Output the [X, Y] coordinate of the center of the cell containing the given text.  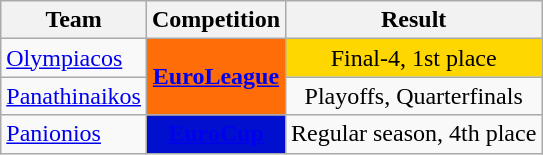
Final-4, 1st place [414, 58]
EuroLeague [216, 77]
Olympiacos [74, 58]
Panathinaikos [74, 96]
Playoffs, Quarterfinals [414, 96]
Result [414, 20]
Regular season, 4th place [414, 134]
Team [74, 20]
EuroCup [216, 134]
Panionios [74, 134]
Competition [216, 20]
